Provide the (x, y) coordinate of the cell's center where the given text is located.  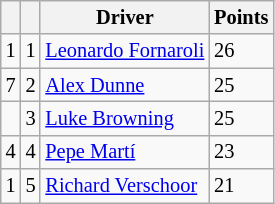
26 (241, 51)
Alex Dunne (124, 85)
5 (31, 186)
3 (31, 118)
21 (241, 186)
Pepe Martí (124, 152)
23 (241, 152)
Leonardo Fornaroli (124, 51)
Richard Verschoor (124, 186)
Luke Browning (124, 118)
Driver (124, 17)
7 (11, 85)
Points (241, 17)
2 (31, 85)
